For the text-containing cell, return its midpoint in (x, y) coordinate format. 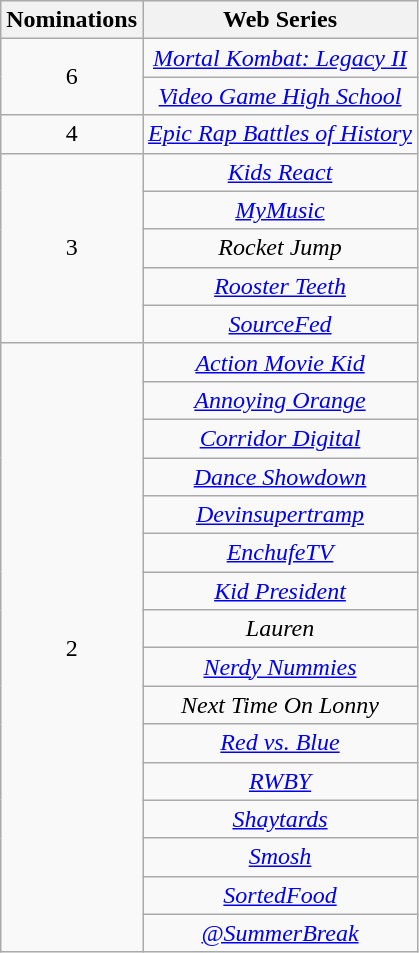
2 (72, 648)
Dance Showdown (280, 477)
3 (72, 248)
Epic Rap Battles of History (280, 134)
EnchufeTV (280, 553)
Lauren (280, 629)
Red vs. Blue (280, 743)
Corridor Digital (280, 438)
Web Series (280, 20)
Kids React (280, 172)
Annoying Orange (280, 400)
Action Movie Kid (280, 362)
Devinsupertramp (280, 515)
MyMusic (280, 210)
Rooster Teeth (280, 286)
SortedFood (280, 895)
Video Game High School (280, 96)
Smosh (280, 857)
SourceFed (280, 324)
Kid President (280, 591)
RWBY (280, 781)
6 (72, 77)
Rocket Jump (280, 248)
4 (72, 134)
Shaytards (280, 819)
Nominations (72, 20)
Mortal Kombat: Legacy II (280, 58)
Nerdy Nummies (280, 667)
Next Time On Lonny (280, 705)
@SummerBreak (280, 933)
